Return [x, y] of the center of cell containing provided text 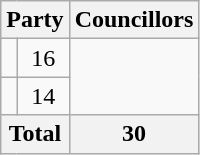
16 [43, 58]
Total [35, 134]
Councillors [134, 20]
Party [35, 20]
30 [134, 134]
14 [43, 96]
